Scan for the cell matching the given text and deliver its [x, y] coordinate at center. 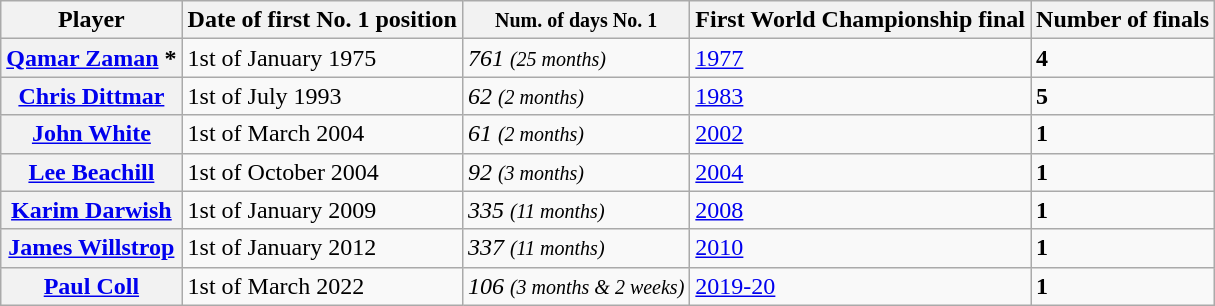
4 [1123, 58]
1st of January 1975 [322, 58]
2010 [860, 248]
Karim Darwish [92, 210]
Num. of days No. 1 [576, 20]
1st of January 2012 [322, 248]
337 (11 months) [576, 248]
1983 [860, 96]
1st of March 2004 [322, 134]
61 (2 months) [576, 134]
761 (25 months) [576, 58]
1st of January 2009 [322, 210]
James Willstrop [92, 248]
Date of first No. 1 position [322, 20]
335 (11 months) [576, 210]
Player [92, 20]
Chris Dittmar [92, 96]
2008 [860, 210]
Number of finals [1123, 20]
2004 [860, 172]
106 (3 months & 2 weeks) [576, 286]
First World Championship final [860, 20]
5 [1123, 96]
1st of March 2022 [322, 286]
1977 [860, 58]
2002 [860, 134]
Qamar Zaman * [92, 58]
2019-20 [860, 286]
62 (2 months) [576, 96]
John White [92, 134]
Lee Beachill [92, 172]
92 (3 months) [576, 172]
1st of October 2004 [322, 172]
1st of July 1993 [322, 96]
Paul Coll [92, 286]
